Detect which cell encompasses the target text, then output its [X, Y] center coordinate. 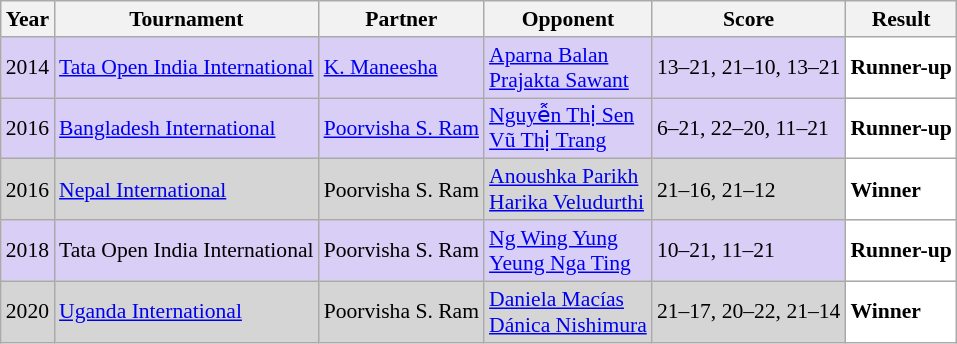
Nepal International [186, 190]
21–16, 21–12 [749, 190]
Bangladesh International [186, 128]
Anoushka Parikh Harika Veludurthi [568, 190]
Opponent [568, 19]
Daniela Macías Dánica Nishimura [568, 312]
Ng Wing Yung Yeung Nga Ting [568, 250]
Score [749, 19]
21–17, 20–22, 21–14 [749, 312]
2014 [28, 68]
6–21, 22–20, 11–21 [749, 128]
Aparna Balan Prajakta Sawant [568, 68]
Uganda International [186, 312]
Nguyễn Thị Sen Vũ Thị Trang [568, 128]
2020 [28, 312]
13–21, 21–10, 13–21 [749, 68]
Result [900, 19]
Partner [402, 19]
Year [28, 19]
10–21, 11–21 [749, 250]
2018 [28, 250]
Tournament [186, 19]
K. Maneesha [402, 68]
